Find where the given text appears and provide that cell's center as [x, y] coordinate. 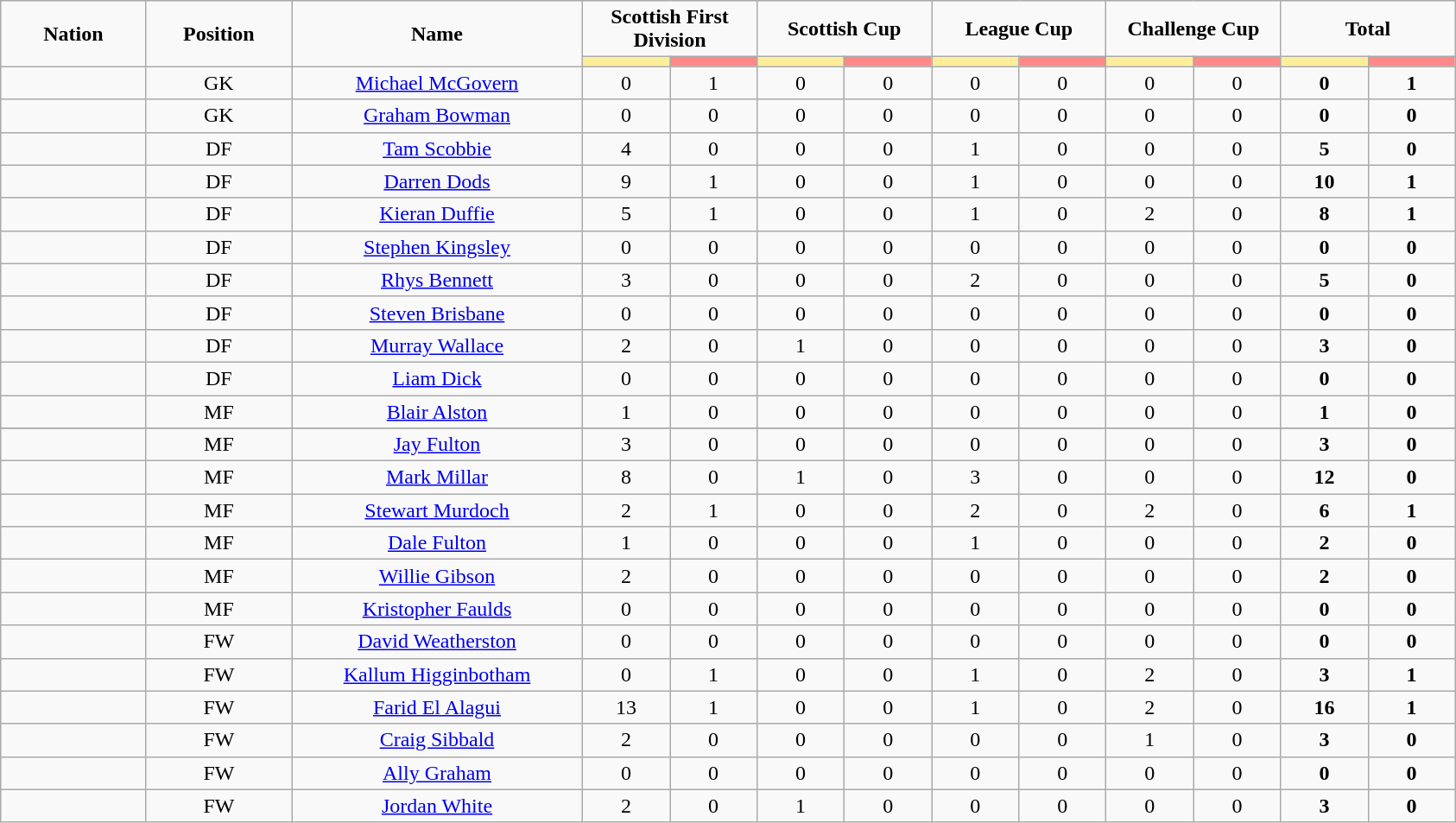
Farid El Alagui [437, 707]
Scottish Cup [845, 29]
6 [1325, 510]
Craig Sibbald [437, 740]
9 [625, 181]
League Cup [1019, 29]
Nation [73, 34]
Kristopher Faulds [437, 609]
Stewart Murdoch [437, 510]
Rhys Bennett [437, 280]
4 [625, 149]
Dale Fulton [437, 543]
Name [437, 34]
Steven Brisbane [437, 313]
Murray Wallace [437, 345]
Darren Dods [437, 181]
Liam Dick [437, 378]
Mark Millar [437, 478]
Jordan White [437, 806]
Challenge Cup [1193, 29]
Stephen Kingsley [437, 247]
Total [1368, 29]
12 [1325, 478]
Jay Fulton [437, 445]
Kieran Duffie [437, 214]
13 [625, 707]
Willie Gibson [437, 576]
Blair Alston [437, 412]
Kallum Higginbotham [437, 674]
Scottish First Division [669, 29]
Graham Bowman [437, 116]
Tam Scobbie [437, 149]
16 [1325, 707]
Ally Graham [437, 773]
Position [218, 34]
Michael McGovern [437, 83]
David Weatherston [437, 642]
10 [1325, 181]
